Extract the (X, Y) coordinate from the center of the cell holding the provided text.  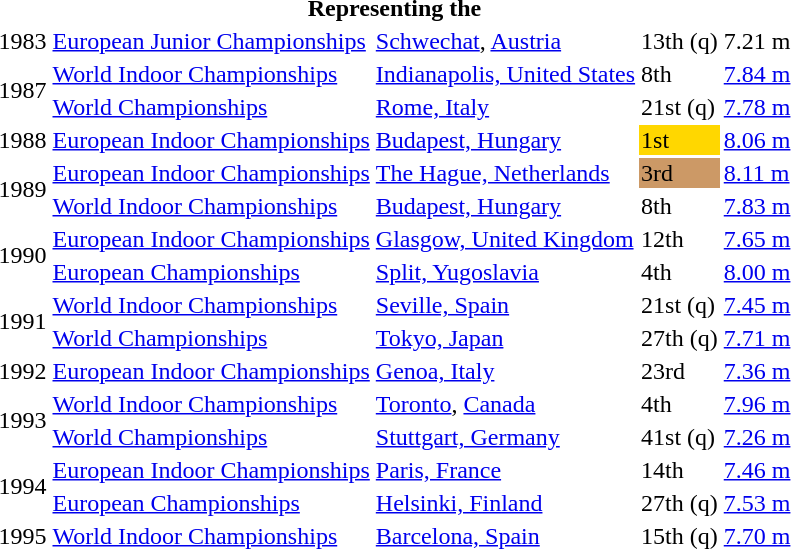
Indianapolis, United States (505, 74)
Glasgow, United Kingdom (505, 239)
3rd (680, 173)
1st (680, 140)
12th (680, 239)
Paris, France (505, 470)
Tokyo, Japan (505, 338)
23rd (680, 371)
Genoa, Italy (505, 371)
Toronto, Canada (505, 404)
The Hague, Netherlands (505, 173)
Stuttgart, Germany (505, 437)
European Junior Championships (211, 41)
Split, Yugoslavia (505, 272)
Seville, Spain (505, 305)
Helsinki, Finland (505, 503)
13th (q) (680, 41)
41st (q) (680, 437)
14th (680, 470)
Rome, Italy (505, 107)
Schwechat, Austria (505, 41)
